Determine the [x, y] coordinate at the center of the cell enclosing the given text.  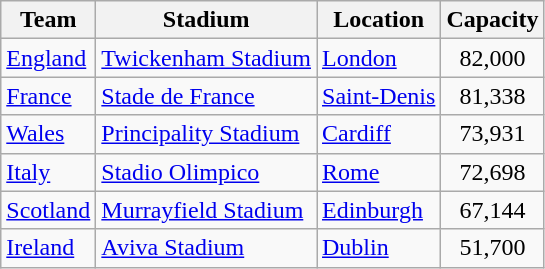
Scotland [48, 210]
Stade de France [206, 96]
Location [378, 20]
72,698 [492, 172]
Capacity [492, 20]
Wales [48, 134]
Twickenham Stadium [206, 58]
Edinburgh [378, 210]
Cardiff [378, 134]
England [48, 58]
81,338 [492, 96]
London [378, 58]
82,000 [492, 58]
Dublin [378, 248]
Principality Stadium [206, 134]
51,700 [492, 248]
Stadium [206, 20]
Team [48, 20]
Rome [378, 172]
67,144 [492, 210]
Ireland [48, 248]
France [48, 96]
Italy [48, 172]
Saint-Denis [378, 96]
73,931 [492, 134]
Murrayfield Stadium [206, 210]
Stadio Olimpico [206, 172]
Aviva Stadium [206, 248]
